Scan for the cell matching the given text and deliver its (x, y) coordinate at center. 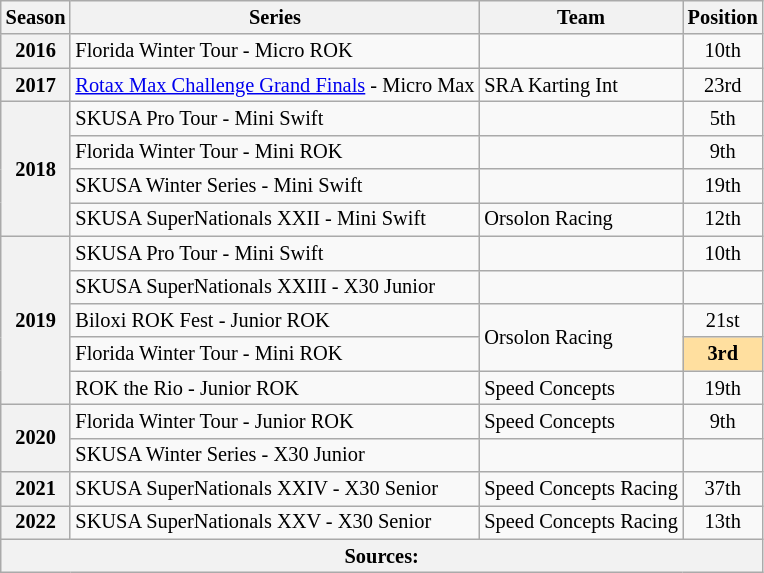
5th (723, 118)
2019 (36, 320)
Rotax Max Challenge Grand Finals - Micro Max (274, 85)
23rd (723, 85)
SKUSA SuperNationals XXIV - X30 Senior (274, 489)
2021 (36, 489)
Series (274, 17)
Florida Winter Tour - Micro ROK (274, 51)
2016 (36, 51)
Biloxi ROK Fest - Junior ROK (274, 320)
SKUSA Winter Series - X30 Junior (274, 455)
2022 (36, 522)
SRA Karting Int (580, 85)
SKUSA SuperNationals XXIII - X30 Junior (274, 287)
12th (723, 219)
2018 (36, 168)
SKUSA SuperNationals XXII - Mini Swift (274, 219)
2017 (36, 85)
SKUSA SuperNationals XXV - X30 Senior (274, 522)
37th (723, 489)
Sources: (382, 556)
13th (723, 522)
SKUSA Winter Series - Mini Swift (274, 186)
Team (580, 17)
Position (723, 17)
3rd (723, 354)
21st (723, 320)
ROK the Rio - Junior ROK (274, 388)
Season (36, 17)
2020 (36, 438)
Florida Winter Tour - Junior ROK (274, 421)
